Detect which cell encompasses the target text, then output its [X, Y] center coordinate. 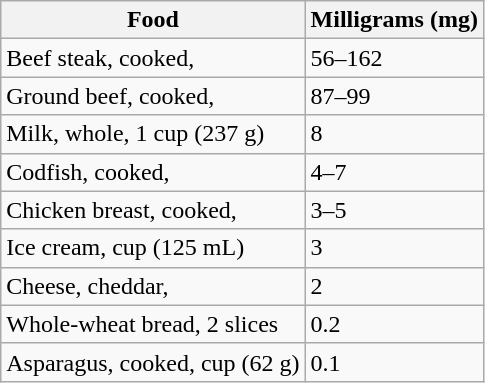
Codfish, cooked, [153, 172]
Beef steak, cooked, [153, 58]
Whole-wheat bread, 2 slices [153, 324]
Milk, whole, 1 cup (237 g) [153, 134]
3–5 [394, 210]
0.2 [394, 324]
4–7 [394, 172]
3 [394, 248]
Asparagus, cooked, cup (62 g) [153, 362]
Milligrams (mg) [394, 20]
Ice cream, cup (125 mL) [153, 248]
0.1 [394, 362]
56–162 [394, 58]
Food [153, 20]
87–99 [394, 96]
Ground beef, cooked, [153, 96]
Chicken breast, cooked, [153, 210]
8 [394, 134]
Cheese, cheddar, [153, 286]
2 [394, 286]
